Identify which cell holds the provided text, then report its (X, Y) central coordinate. 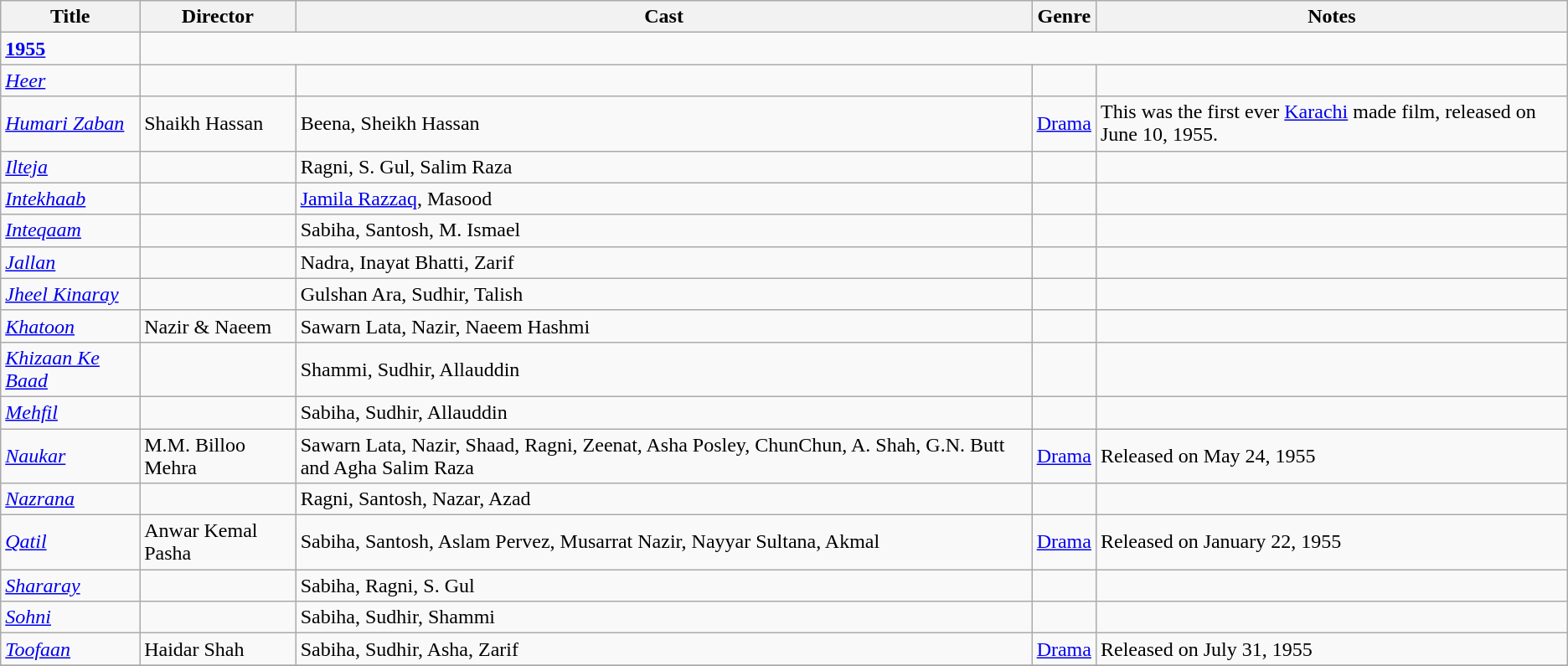
Ragni, S. Gul, Salim Raza (663, 167)
Released on July 31, 1955 (1332, 649)
Ragni, Santosh, Nazar, Azad (663, 499)
Sabiha, Santosh, M. Ismael (663, 230)
Jheel Kinaray (70, 294)
Inteqaam (70, 230)
Ilteja (70, 167)
Nazrana (70, 499)
Anwar Kemal Pasha (218, 543)
Gulshan Ara, Sudhir, Talish (663, 294)
1955 (70, 49)
Title (70, 17)
Cast (663, 17)
This was the first ever Karachi made film, released on June 10, 1955. (1332, 124)
Sohni (70, 617)
Sabiha, Sudhir, Allauddin (663, 412)
Sabiha, Sudhir, Asha, Zarif (663, 649)
Sabiha, Santosh, Aslam Pervez, Musarrat Nazir, Nayyar Sultana, Akmal (663, 543)
Heer (70, 80)
Released on January 22, 1955 (1332, 543)
Humari Zaban (70, 124)
Haidar Shah (218, 649)
Shaikh Hassan (218, 124)
Nazir & Naeem (218, 326)
Shararay (70, 586)
Khatoon (70, 326)
M.M. Billoo Mehra (218, 456)
Beena, Sheikh Hassan (663, 124)
Notes (1332, 17)
Sabiha, Ragni, S. Gul (663, 586)
Shammi, Sudhir, Allauddin (663, 369)
Naukar (70, 456)
Sawarn Lata, Nazir, Naeem Hashmi (663, 326)
Director (218, 17)
Sawarn Lata, Nazir, Shaad, Ragni, Zeenat, Asha Posley, ChunChun, A. Shah, G.N. Butt and Agha Salim Raza (663, 456)
Toofaan (70, 649)
Intekhaab (70, 199)
Genre (1064, 17)
Khizaan Ke Baad (70, 369)
Sabiha, Sudhir, Shammi (663, 617)
Mehfil (70, 412)
Jamila Razzaq, Masood (663, 199)
Qatil (70, 543)
Jallan (70, 262)
Nadra, Inayat Bhatti, Zarif (663, 262)
Released on May 24, 1955 (1332, 456)
